Search for the cell housing the specified text and yield its [X, Y] center coordinate. 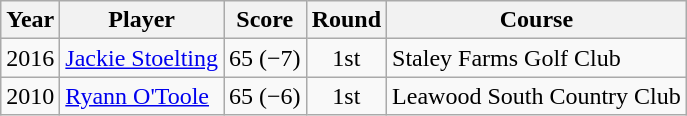
65 (−6) [266, 96]
Leawood South Country Club [537, 96]
2016 [30, 58]
Year [30, 20]
Ryann O'Toole [142, 96]
Round [346, 20]
2010 [30, 96]
Jackie Stoelting [142, 58]
Course [537, 20]
Score [266, 20]
Player [142, 20]
Staley Farms Golf Club [537, 58]
65 (−7) [266, 58]
